Locate the cell with the specified text and output its (X, Y) center coordinate. 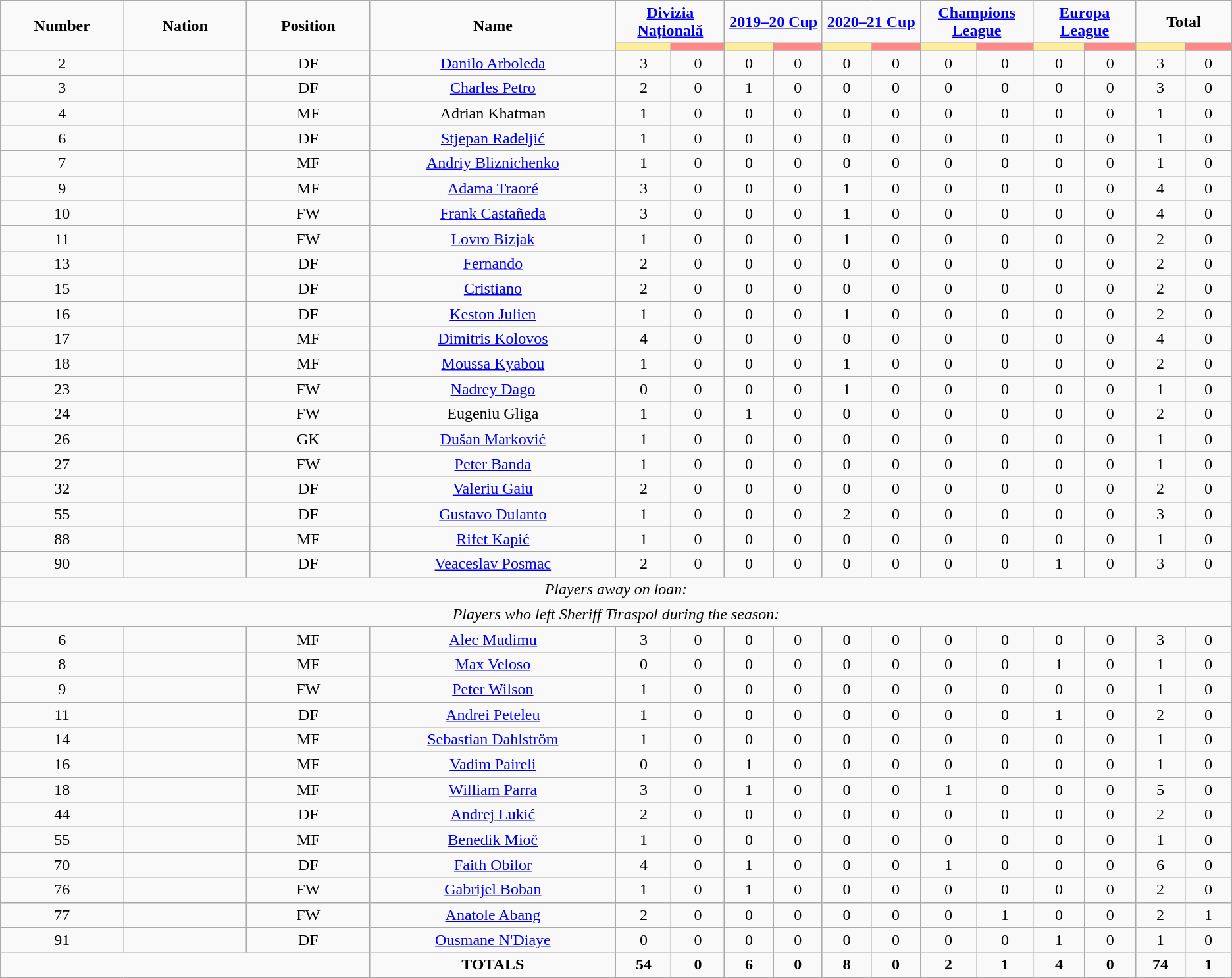
44 (62, 815)
Andrei Peteleu (493, 714)
Andrej Lukić (493, 815)
Benedik Mioč (493, 840)
Danilo Arboleda (493, 63)
77 (62, 915)
Name (493, 26)
Dušan Marković (493, 439)
Players who left Sheriff Tiraspol during the season: (616, 614)
76 (62, 890)
Position (308, 26)
Nation (186, 26)
74 (1161, 965)
Moussa Kyabou (493, 364)
15 (62, 288)
Stjepan Radeljić (493, 138)
Nadrey Dago (493, 389)
7 (62, 163)
Divizia Națională (670, 22)
70 (62, 865)
Dimitris Kolovos (493, 339)
Valeriu Gaiu (493, 489)
23 (62, 389)
32 (62, 489)
TOTALS (493, 965)
Sebastian Dahlström (493, 740)
Max Veloso (493, 664)
10 (62, 213)
Cristiano (493, 288)
2020–21 Cup (871, 22)
Champions League (977, 22)
14 (62, 740)
Europa League (1085, 22)
54 (644, 965)
90 (62, 564)
2019–20 Cup (774, 22)
Veaceslav Posmac (493, 564)
88 (62, 539)
Fernando (493, 263)
Vadim Paireli (493, 765)
Number (62, 26)
Eugeniu Gliga (493, 414)
William Parra (493, 790)
Total (1184, 22)
Peter Banda (493, 464)
Gabrijel Boban (493, 890)
Alec Mudimu (493, 639)
GK (308, 439)
Frank Castañeda (493, 213)
Adrian Khatman (493, 113)
24 (62, 414)
17 (62, 339)
5 (1161, 790)
Andriy Bliznichenko (493, 163)
Charles Petro (493, 88)
Peter Wilson (493, 689)
Players away on loan: (616, 589)
13 (62, 263)
Lovro Bizjak (493, 238)
Anatole Abang (493, 915)
Keston Julien (493, 314)
26 (62, 439)
27 (62, 464)
91 (62, 940)
Adama Traoré (493, 188)
Ousmane N'Diaye (493, 940)
Faith Obilor (493, 865)
Rifet Kapić (493, 539)
Gustavo Dulanto (493, 514)
